Extract the (X, Y) coordinate from the center of the cell holding the provided text.  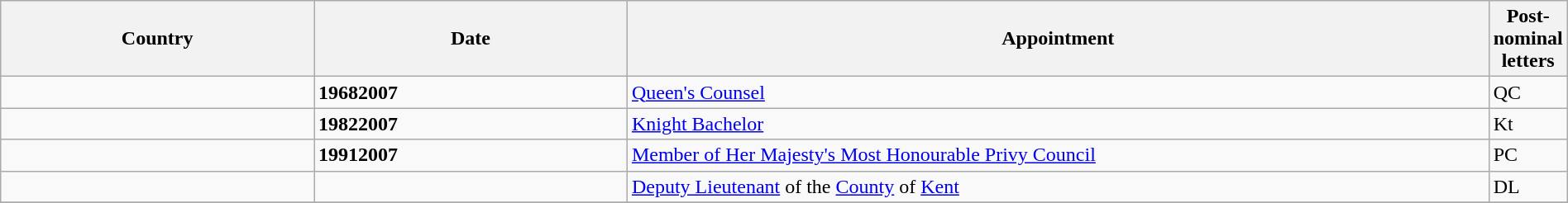
QC (1528, 92)
Post-nominal letters (1528, 39)
Appointment (1058, 39)
Deputy Lieutenant of the County of Kent (1058, 186)
Member of Her Majesty's Most Honourable Privy Council (1058, 155)
PC (1528, 155)
Knight Bachelor (1058, 124)
DL (1528, 186)
19682007 (471, 92)
Date (471, 39)
19822007 (471, 124)
Kt (1528, 124)
Country (157, 39)
19912007 (471, 155)
Queen's Counsel (1058, 92)
